Pinpoint the cell where the given text exists, returning its (X, Y) midpoint coordinate. 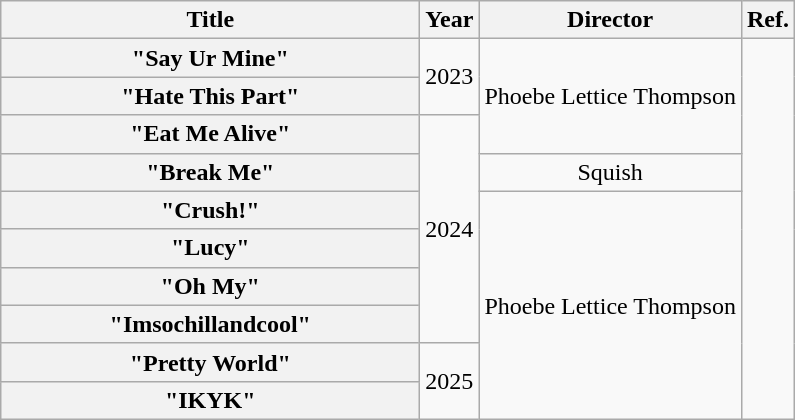
2023 (450, 77)
"Hate This Part" (210, 96)
Title (210, 20)
Squish (610, 172)
"Imsochillandcool" (210, 324)
Year (450, 20)
"IKYK" (210, 400)
"Crush!" (210, 210)
"Oh My" (210, 286)
"Pretty World" (210, 362)
Ref. (768, 20)
"Lucy" (210, 248)
"Break Me" (210, 172)
2024 (450, 229)
"Eat Me Alive" (210, 134)
"Say Ur Mine" (210, 58)
2025 (450, 381)
Director (610, 20)
